Capture the cell that displays the provided text and extract its [x, y] central coordinate. 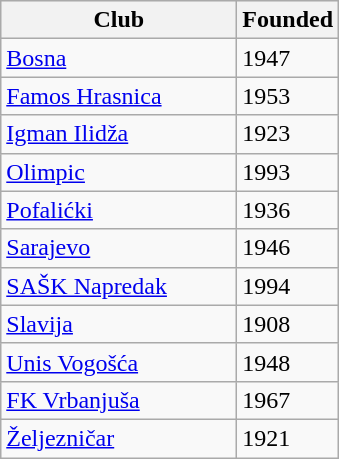
Slavija [119, 324]
1921 [288, 438]
1994 [288, 286]
Unis Vogošća [119, 362]
Bosna [119, 58]
Founded [288, 20]
Pofalićki [119, 210]
1947 [288, 58]
Sarajevo [119, 248]
1967 [288, 400]
FK Vrbanjuša [119, 400]
1953 [288, 96]
1908 [288, 324]
Club [119, 20]
1946 [288, 248]
1993 [288, 172]
1923 [288, 134]
Igman Ilidža [119, 134]
1936 [288, 210]
Olimpic [119, 172]
Famos Hrasnica [119, 96]
Željezničar [119, 438]
1948 [288, 362]
SAŠK Napredak [119, 286]
